Return (x, y) of the center of cell containing provided text 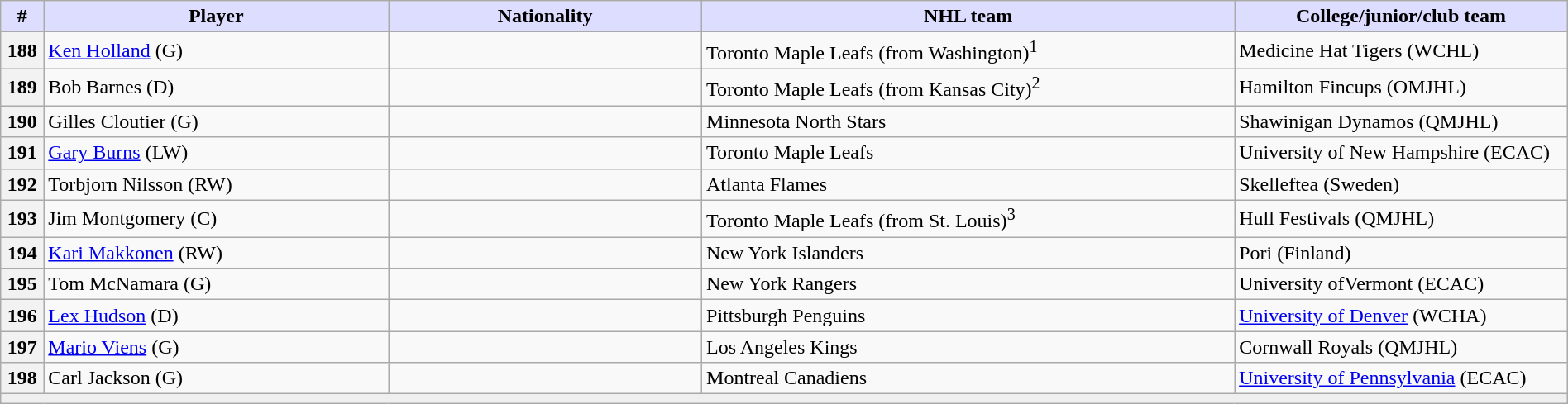
Carl Jackson (G) (217, 378)
Cornwall Royals (QMJHL) (1401, 347)
Bob Barnes (D) (217, 88)
197 (22, 347)
University of Pennsylvania (ECAC) (1401, 378)
Torbjorn Nilsson (RW) (217, 184)
New York Islanders (968, 253)
189 (22, 88)
Toronto Maple Leafs (from Washington)1 (968, 51)
Pittsburgh Penguins (968, 316)
196 (22, 316)
Jim Montgomery (C) (217, 218)
191 (22, 153)
Player (217, 17)
Ken Holland (G) (217, 51)
193 (22, 218)
Kari Makkonen (RW) (217, 253)
Toronto Maple Leafs (from Kansas City)2 (968, 88)
Mario Viens (G) (217, 347)
Skelleftea (Sweden) (1401, 184)
University of Denver (WCHA) (1401, 316)
Atlanta Flames (968, 184)
192 (22, 184)
University of New Hampshire (ECAC) (1401, 153)
Gilles Cloutier (G) (217, 121)
New York Rangers (968, 284)
NHL team (968, 17)
Los Angeles Kings (968, 347)
195 (22, 284)
# (22, 17)
Montreal Canadiens (968, 378)
College/junior/club team (1401, 17)
198 (22, 378)
Toronto Maple Leafs (968, 153)
Hull Festivals (QMJHL) (1401, 218)
194 (22, 253)
Lex Hudson (D) (217, 316)
Pori (Finland) (1401, 253)
Medicine Hat Tigers (WCHL) (1401, 51)
University ofVermont (ECAC) (1401, 284)
Gary Burns (LW) (217, 153)
Nationality (546, 17)
Toronto Maple Leafs (from St. Louis)3 (968, 218)
190 (22, 121)
Hamilton Fincups (OMJHL) (1401, 88)
Tom McNamara (G) (217, 284)
Shawinigan Dynamos (QMJHL) (1401, 121)
188 (22, 51)
Minnesota North Stars (968, 121)
